Return (X, Y) of the center of cell containing provided text 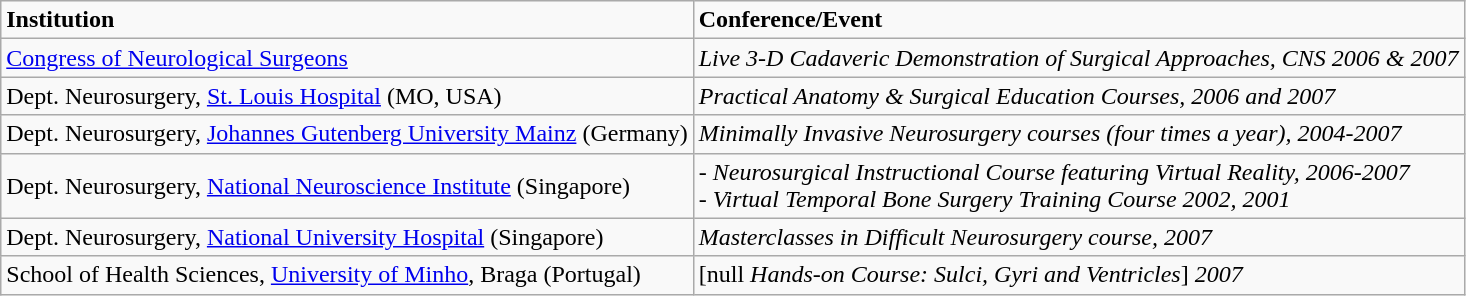
- Neurosurgical Instructional Course featuring Virtual Reality, 2006-2007- Virtual Temporal Bone Surgery Training Course 2002, 2001 (1078, 186)
Dept. Neurosurgery, National University Hospital (Singapore) (347, 237)
Dept. Neurosurgery, Johannes Gutenberg University Mainz (Germany) (347, 134)
School of Health Sciences, University of Minho, Braga (Portugal) (347, 275)
Minimally Invasive Neurosurgery courses (four times a year), 2004-2007 (1078, 134)
Dept. Neurosurgery, St. Louis Hospital (MO, USA) (347, 96)
Dept. Neurosurgery, National Neuroscience Institute (Singapore) (347, 186)
Masterclasses in Difficult Neurosurgery course, 2007 (1078, 237)
Congress of Neurological Surgeons (347, 58)
Practical Anatomy & Surgical Education Courses, 2006 and 2007 (1078, 96)
Conference/Event (1078, 20)
Live 3-D Cadaveric Demonstration of Surgical Approaches, CNS 2006 & 2007 (1078, 58)
Institution (347, 20)
[null Hands-on Course: Sulci, Gyri and Ventricles] 2007 (1078, 275)
